Locate the cell with the specified text and output its (X, Y) center coordinate. 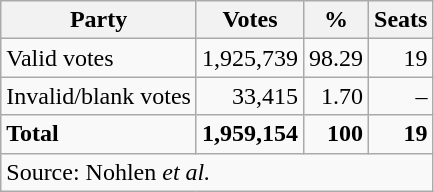
% (336, 20)
Seats (401, 20)
Source: Nohlen et al. (217, 172)
1,959,154 (250, 134)
33,415 (250, 96)
Votes (250, 20)
Total (99, 134)
Party (99, 20)
Valid votes (99, 58)
1.70 (336, 96)
1,925,739 (250, 58)
Invalid/blank votes (99, 96)
– (401, 96)
98.29 (336, 58)
100 (336, 134)
